Scan for the cell matching the given text and deliver its [x, y] coordinate at center. 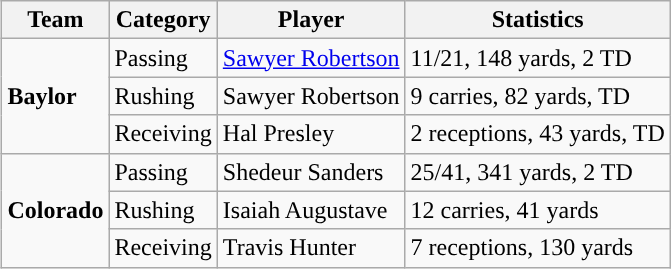
Hal Presley [311, 134]
Baylor [56, 96]
Player [311, 20]
25/41, 341 yards, 2 TD [538, 172]
Isaiah Augustave [311, 210]
Category [163, 20]
2 receptions, 43 yards, TD [538, 134]
Colorado [56, 210]
Travis Hunter [311, 248]
Shedeur Sanders [311, 172]
Statistics [538, 20]
9 carries, 82 yards, TD [538, 96]
Team [56, 20]
11/21, 148 yards, 2 TD [538, 58]
12 carries, 41 yards [538, 210]
7 receptions, 130 yards [538, 248]
